Determine the (X, Y) coordinate at the center of the cell enclosing the given text.  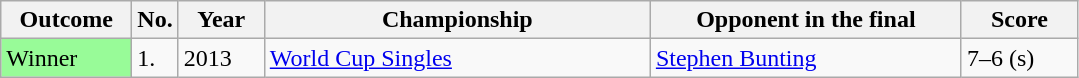
1. (155, 58)
Year (221, 20)
No. (155, 20)
Stephen Bunting (806, 58)
World Cup Singles (457, 58)
Opponent in the final (806, 20)
Championship (457, 20)
Score (1019, 20)
Winner (66, 58)
2013 (221, 58)
7–6 (s) (1019, 58)
Outcome (66, 20)
